Return [X, Y] of the center of cell containing provided text 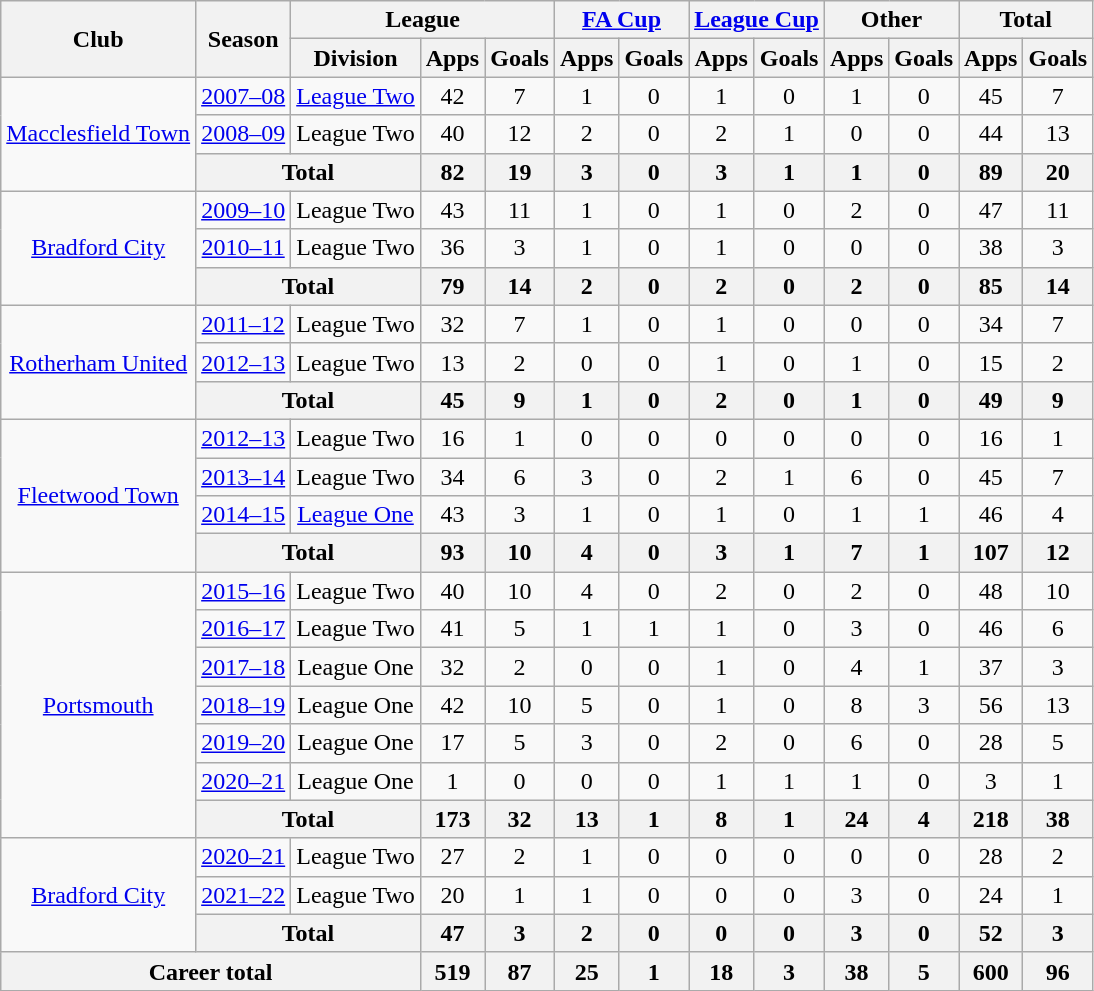
2009–10 [244, 210]
15 [991, 362]
19 [520, 172]
Rotherham United [98, 362]
93 [452, 553]
37 [991, 667]
League Cup [757, 20]
2008–09 [244, 134]
87 [520, 971]
41 [452, 629]
49 [991, 400]
2016–17 [244, 629]
Fleetwood Town [98, 495]
League [423, 20]
2007–08 [244, 96]
36 [452, 248]
2010–11 [244, 248]
48 [991, 591]
2017–18 [244, 667]
519 [452, 971]
107 [991, 553]
Macclesfield Town [98, 134]
2019–20 [244, 743]
56 [991, 705]
89 [991, 172]
2015–16 [244, 591]
52 [991, 933]
44 [991, 134]
2018–19 [244, 705]
85 [991, 286]
Other [891, 20]
2021–22 [244, 895]
2011–12 [244, 324]
Division [356, 58]
173 [452, 819]
Season [244, 39]
2013–14 [244, 477]
27 [452, 857]
600 [991, 971]
Career total [211, 971]
18 [722, 971]
FA Cup [621, 20]
Club [98, 39]
2014–15 [244, 515]
218 [991, 819]
82 [452, 172]
79 [452, 286]
96 [1058, 971]
Portsmouth [98, 705]
17 [452, 743]
25 [586, 971]
